Identify which cell holds the provided text, then report its (X, Y) central coordinate. 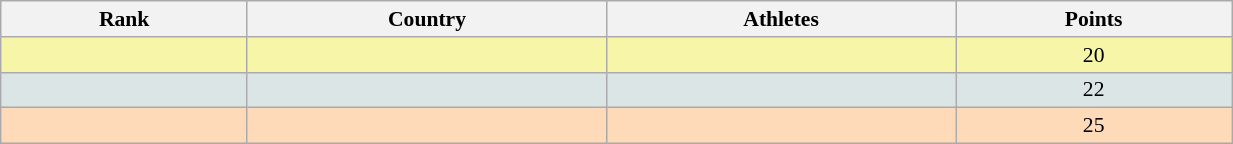
Rank (124, 19)
20 (1094, 55)
Points (1094, 19)
Athletes (782, 19)
Country (426, 19)
25 (1094, 126)
22 (1094, 90)
